For the text-containing cell, return its midpoint in [x, y] coordinate format. 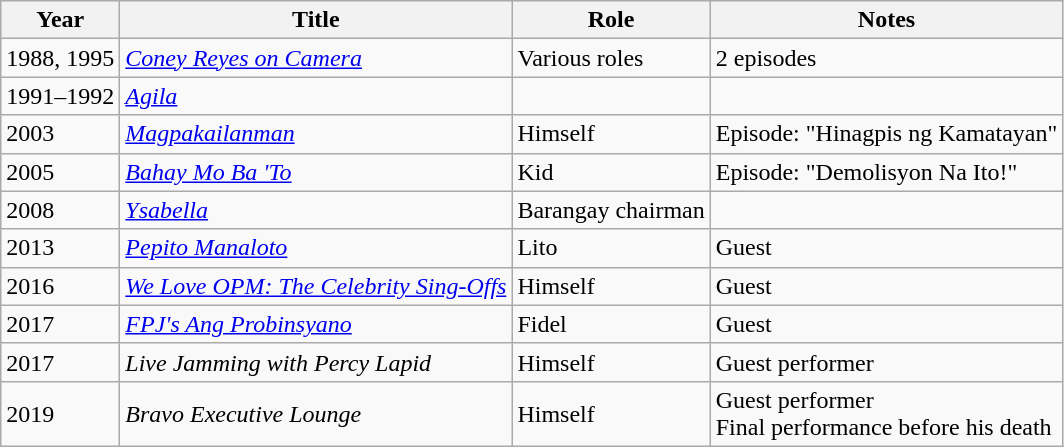
Live Jamming with Percy Lapid [316, 362]
Kid [611, 172]
Guest performerFinal performance before his death [886, 414]
2016 [60, 286]
Barangay chairman [611, 210]
2005 [60, 172]
2008 [60, 210]
Lito [611, 248]
Ysabella [316, 210]
Coney Reyes on Camera [316, 58]
Guest performer [886, 362]
Magpakailanman [316, 134]
Year [60, 20]
Bravo Executive Lounge [316, 414]
FPJ's Ang Probinsyano [316, 324]
Various roles [611, 58]
2019 [60, 414]
We Love OPM: The Celebrity Sing-Offs [316, 286]
2013 [60, 248]
Role [611, 20]
Notes [886, 20]
1988, 1995 [60, 58]
Bahay Mo Ba 'To [316, 172]
Episode: "Hinagpis ng Kamatayan" [886, 134]
Episode: "Demolisyon Na Ito!" [886, 172]
2 episodes [886, 58]
Pepito Manaloto [316, 248]
Title [316, 20]
Fidel [611, 324]
1991–1992 [60, 96]
Agila [316, 96]
2003 [60, 134]
